Output the [x, y] coordinate of the center of the cell containing the given text.  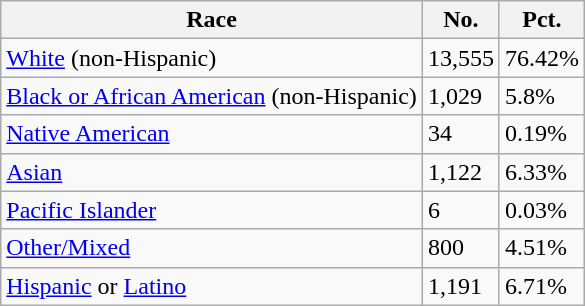
4.51% [542, 248]
6.71% [542, 286]
Asian [212, 172]
0.03% [542, 210]
Pacific Islander [212, 210]
5.8% [542, 96]
Black or African American (non-Hispanic) [212, 96]
1,029 [460, 96]
76.42% [542, 58]
6 [460, 210]
800 [460, 248]
34 [460, 134]
Native American [212, 134]
1,191 [460, 286]
13,555 [460, 58]
Other/Mixed [212, 248]
Hispanic or Latino [212, 286]
No. [460, 20]
0.19% [542, 134]
6.33% [542, 172]
White (non-Hispanic) [212, 58]
1,122 [460, 172]
Race [212, 20]
Pct. [542, 20]
